Extract the [x, y] coordinate from the center of the cell holding the provided text.  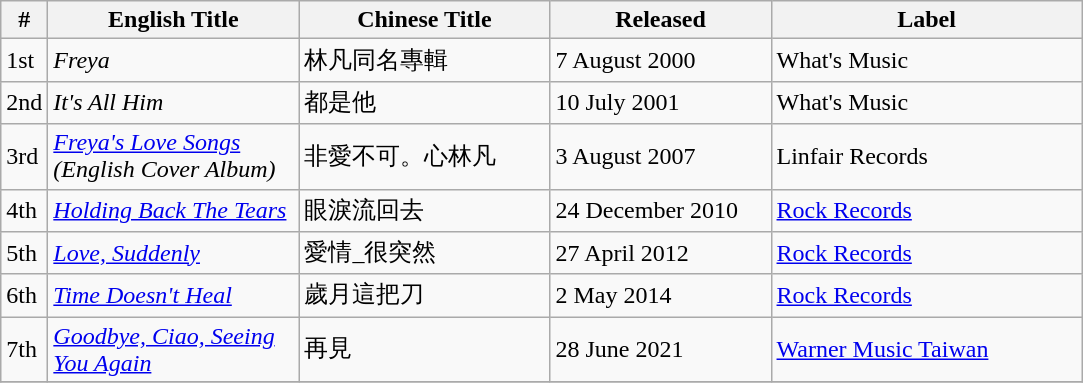
It's All Him [174, 102]
28 June 2021 [660, 350]
Label [926, 20]
27 April 2012 [660, 254]
# [24, 20]
Linfair Records [926, 156]
5th [24, 254]
Freya's Love Songs (English Cover Album) [174, 156]
6th [24, 296]
English Title [174, 20]
非愛不可。心林凡 [424, 156]
3rd [24, 156]
2 May 2014 [660, 296]
10 July 2001 [660, 102]
Freya [174, 60]
都是他 [424, 102]
歲月這把刀 [424, 296]
Warner Music Taiwan [926, 350]
再見 [424, 350]
愛情_很突然 [424, 254]
2nd [24, 102]
4th [24, 210]
林凡同名專輯 [424, 60]
7 August 2000 [660, 60]
1st [24, 60]
3 August 2007 [660, 156]
Chinese Title [424, 20]
眼淚流回去 [424, 210]
Goodbye, Ciao, Seeing You Again [174, 350]
Time Doesn't Heal [174, 296]
Love, Suddenly [174, 254]
Released [660, 20]
7th [24, 350]
Holding Back The Tears [174, 210]
24 December 2010 [660, 210]
